Determine the (X, Y) coordinate at the center of the cell enclosing the given text.  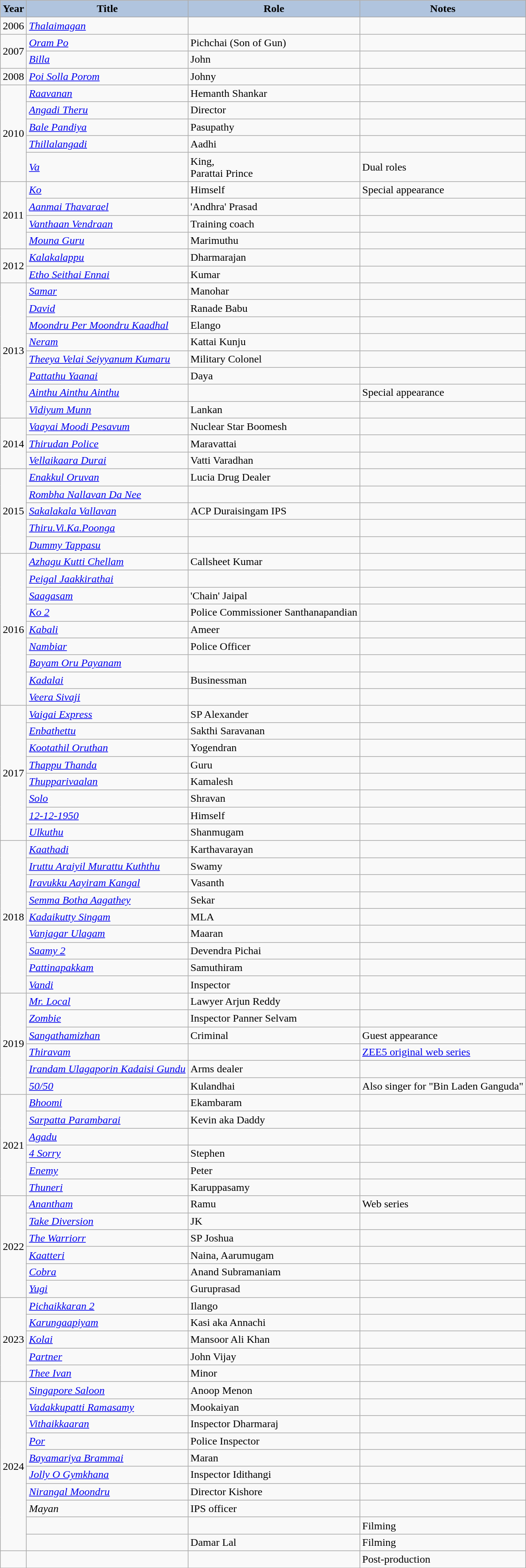
Samuthiram (274, 967)
Thee Ivan (107, 1373)
Poi Solla Porom (107, 76)
Callsheet Kumar (274, 562)
Saagasam (107, 596)
Also singer for "Bin Laden Ganguda" (443, 1086)
Shravan (274, 799)
Kadalai (107, 680)
Kulandhai (274, 1086)
Mansoor Ali Khan (274, 1340)
Neram (107, 342)
Pichchai (Son of Gun) (274, 43)
Peigal Jaakkirathai (107, 579)
Bayam Oru Payanam (107, 663)
Sakthi Saravanan (274, 731)
Inspector Idithangi (274, 1475)
King,Parattai Prince (274, 167)
Web series (443, 1204)
Maran (274, 1458)
Sekar (274, 900)
Johny (274, 76)
Iravukku Aayiram Kangal (107, 883)
Bhoomi (107, 1103)
Military Colonel (274, 359)
Vasanth (274, 883)
John (274, 60)
Title (107, 9)
Lankan (274, 410)
Criminal (274, 1035)
Solo (107, 799)
Ko (107, 190)
Devendra Pichai (274, 951)
Theeya Velai Seiyyanum Kumaru (107, 359)
Notes (443, 9)
Stephen (274, 1154)
Maravattai (274, 443)
Daya (274, 376)
Kolai (107, 1340)
Nirangal Moondru (107, 1492)
Enakkul Oruvan (107, 477)
Pattinapakkam (107, 967)
'Andhra' Prasad (274, 207)
2010 (13, 133)
Kattai Kunju (274, 342)
Raavanan (107, 93)
Thupparivaalan (107, 782)
Cobra (107, 1272)
Dummy Tappasu (107, 545)
Angadi Theru (107, 110)
Bayamariya Brammai (107, 1458)
Guest appearance (443, 1035)
Anoop Menon (274, 1390)
12-12-1950 (107, 816)
JK (274, 1221)
Karungaapiyam (107, 1323)
Por (107, 1441)
Semma Botha Aagathey (107, 900)
50/50 (107, 1086)
Manohar (274, 291)
Police Inspector (274, 1441)
Dual roles (443, 167)
Maaran (274, 934)
Role (274, 9)
Dharmarajan (274, 258)
Moondru Per Moondru Kaadhal (107, 325)
Thappu Thanda (107, 764)
Va (107, 167)
2011 (13, 215)
David (107, 308)
Yugi (107, 1289)
Sangathamizhan (107, 1035)
Kasi aka Annachi (274, 1323)
Inspector Dharmaraj (274, 1424)
Minor (274, 1373)
Agadu (107, 1137)
2016 (13, 630)
John Vijay (274, 1357)
Take Diversion (107, 1221)
Ainthu Ainthu Ainthu (107, 393)
Vadakkupatti Ramasamy (107, 1407)
Director (274, 110)
Karuppasamy (274, 1187)
Bale Pandiya (107, 127)
4 Sorry (107, 1154)
Anantham (107, 1204)
Zombie (107, 1018)
Sarpatta Parambarai (107, 1120)
Kabali (107, 629)
2013 (13, 350)
Thirudan Police (107, 443)
2015 (13, 511)
Director Kishore (274, 1492)
Enemy (107, 1170)
IPS officer (274, 1508)
Vanjagar Ulagam (107, 934)
Vaayai Moodi Pesavum (107, 426)
Ko 2 (107, 613)
Karthavarayan (274, 849)
2017 (13, 773)
Rombha Nallavan Da Nee (107, 494)
Elango (274, 325)
SP Joshua (274, 1238)
Irandam Ulagaporin Kadaisi Gundu (107, 1069)
Year (13, 9)
Nambiar (107, 646)
Singapore Saloon (107, 1390)
Swamy (274, 866)
Lawyer Arjun Reddy (274, 1001)
Vandi (107, 984)
MLA (274, 917)
Mouna Guru (107, 241)
Arms dealer (274, 1069)
Thillalangadi (107, 144)
Aanmai Thavarael (107, 207)
Thuneri (107, 1187)
'Chain' Jaipal (274, 596)
2019 (13, 1043)
Businessman (274, 680)
Kadaikutty Singam (107, 917)
Yogendran (274, 748)
Partner (107, 1357)
ACP Duraisingam IPS (274, 511)
Kaatteri (107, 1255)
Vellaikaara Durai (107, 460)
Naina, Aarumugam (274, 1255)
Post-production (443, 1559)
Azhagu Kutti Chellam (107, 562)
Kevin aka Daddy (274, 1120)
Kootathil Oruthan (107, 748)
2024 (13, 1467)
Anand Subramaniam (274, 1272)
Ranade Babu (274, 308)
Ilango (274, 1305)
Sakalakala Vallavan (107, 511)
Thiravam (107, 1052)
Inspector Panner Selvam (274, 1018)
Thalaimagan (107, 26)
Billa (107, 60)
Oram Po (107, 43)
Veera Sivaji (107, 697)
Samar (107, 291)
Mr. Local (107, 1001)
Jolly O Gymkhana (107, 1475)
Guruprasad (274, 1289)
Aadhi (274, 144)
Nuclear Star Boomesh (274, 426)
2008 (13, 76)
2014 (13, 443)
Kaathadi (107, 849)
Pasupathy (274, 127)
Shanmugam (274, 832)
2018 (13, 917)
Thiru.Vi.Ka.Poonga (107, 528)
Kumar (274, 275)
Ameer (274, 629)
The Warriorr (107, 1238)
Kamalesh (274, 782)
Inspector (274, 984)
Peter (274, 1170)
2006 (13, 26)
Ekambaram (274, 1103)
Vidiyum Munn (107, 410)
Vanthaan Vendraan (107, 223)
Marimuthu (274, 241)
Ramu (274, 1204)
Iruttu Araiyil Murattu Kuththu (107, 866)
Vaigai Express (107, 714)
Ulkuthu (107, 832)
Training coach (274, 223)
Damar Lal (274, 1542)
Vithaikkaaran (107, 1424)
Pichaikkaran 2 (107, 1305)
2022 (13, 1246)
Guru (274, 764)
ZEE5 original web series (443, 1052)
Mookaiyan (274, 1407)
2021 (13, 1145)
SP Alexander (274, 714)
2007 (13, 51)
2023 (13, 1339)
Etho Seithai Ennai (107, 275)
2012 (13, 266)
Police Officer (274, 646)
Saamy 2 (107, 951)
Vatti Varadhan (274, 460)
Enbathettu (107, 731)
Kalakalappu (107, 258)
Hemanth Shankar (274, 93)
Police Commissioner Santhanapandian (274, 613)
Pattathu Yaanai (107, 376)
Lucia Drug Dealer (274, 477)
Mayan (107, 1508)
